Identify which cell holds the provided text, then report its [x, y] central coordinate. 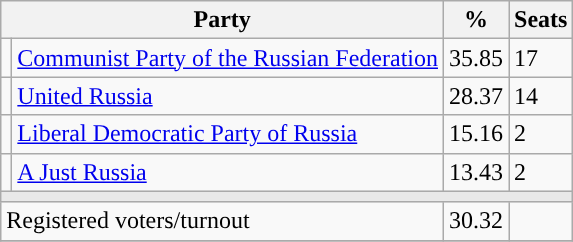
Party [222, 20]
17 [541, 58]
14 [541, 96]
30.32 [476, 221]
15.16 [476, 134]
Seats [541, 20]
28.37 [476, 96]
A Just Russia [228, 172]
% [476, 20]
13.43 [476, 172]
Liberal Democratic Party of Russia [228, 134]
United Russia [228, 96]
35.85 [476, 58]
Communist Party of the Russian Federation [228, 58]
Registered voters/turnout [222, 221]
